Detect which cell encompasses the target text, then output its (X, Y) center coordinate. 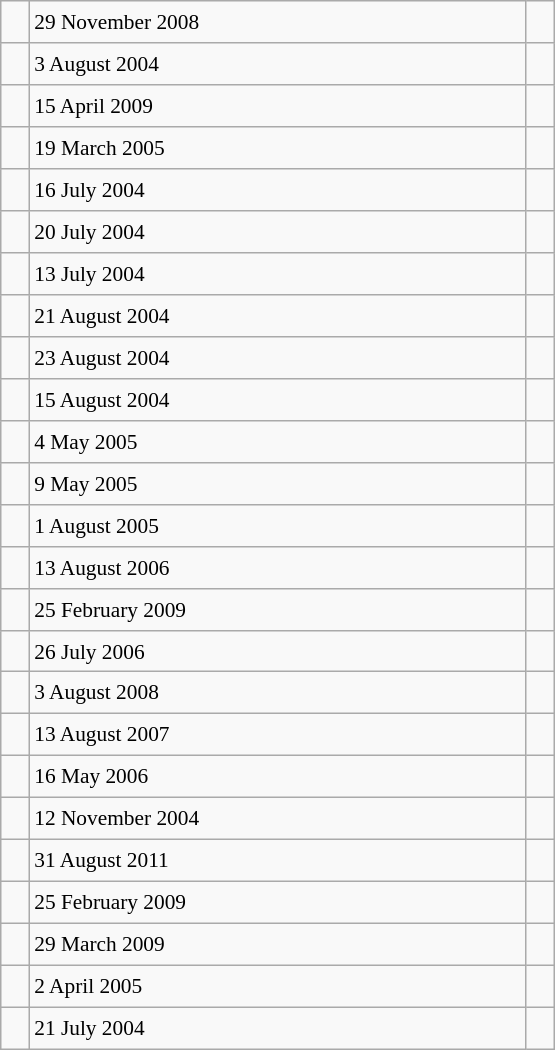
15 August 2004 (278, 399)
3 August 2004 (278, 64)
23 August 2004 (278, 358)
3 August 2008 (278, 693)
31 August 2011 (278, 861)
13 August 2006 (278, 567)
13 July 2004 (278, 274)
1 August 2005 (278, 525)
16 July 2004 (278, 190)
15 April 2009 (278, 106)
21 August 2004 (278, 316)
26 July 2006 (278, 651)
2 April 2005 (278, 986)
29 November 2008 (278, 22)
16 May 2006 (278, 777)
9 May 2005 (278, 483)
21 July 2004 (278, 1028)
29 March 2009 (278, 945)
20 July 2004 (278, 232)
4 May 2005 (278, 441)
19 March 2005 (278, 148)
13 August 2007 (278, 735)
12 November 2004 (278, 819)
